Return [X, Y] of the center of cell containing provided text 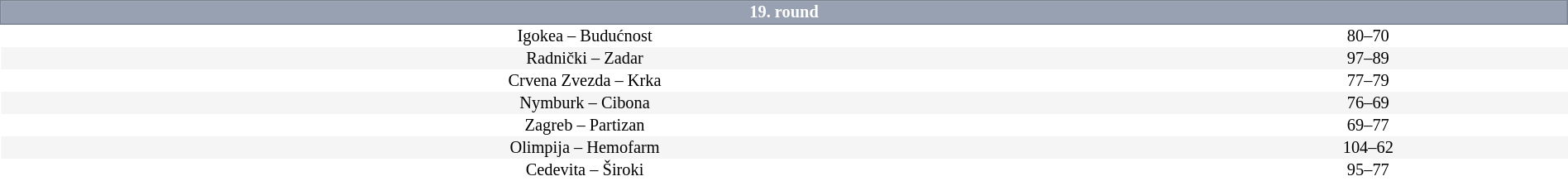
95–77 [1368, 170]
Nymburk – Cibona [586, 102]
76–69 [1368, 102]
Radnički – Zadar [586, 58]
69–77 [1368, 126]
104–62 [1368, 147]
Olimpija – Hemofarm [586, 147]
Zagreb – Partizan [586, 126]
Crvena Zvezda – Krka [586, 81]
Cedevita – Široki [586, 170]
Igokea – Budućnost [586, 36]
80–70 [1368, 36]
19. round [784, 12]
97–89 [1368, 58]
77–79 [1368, 81]
